Pinpoint the cell where the given text exists, returning its [x, y] midpoint coordinate. 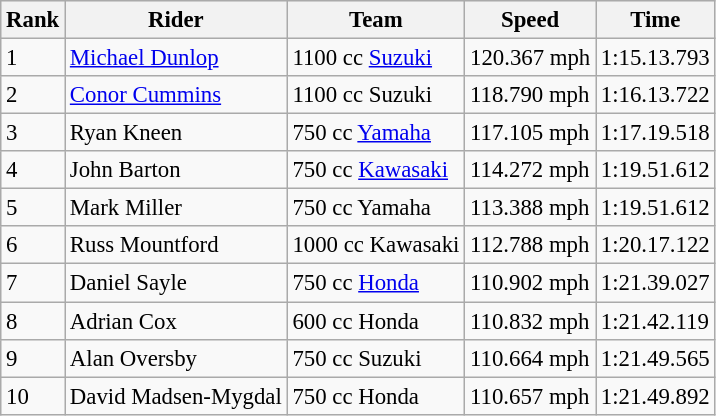
120.367 mph [530, 58]
3 [33, 133]
8 [33, 321]
1000 cc Kawasaki [376, 245]
Rank [33, 20]
Alan Oversby [176, 358]
Ryan Kneen [176, 133]
10 [33, 396]
John Barton [176, 170]
7 [33, 283]
4 [33, 170]
2 [33, 95]
110.902 mph [530, 283]
1:16.13.722 [656, 95]
Mark Miller [176, 208]
Daniel Sayle [176, 283]
Conor Cummins [176, 95]
1:15.13.793 [656, 58]
112.788 mph [530, 245]
Adrian Cox [176, 321]
5 [33, 208]
1:20.17.122 [656, 245]
110.664 mph [530, 358]
Michael Dunlop [176, 58]
113.388 mph [530, 208]
1:21.49.892 [656, 396]
David Madsen-Mygdal [176, 396]
6 [33, 245]
Speed [530, 20]
1 [33, 58]
600 cc Honda [376, 321]
Team [376, 20]
110.832 mph [530, 321]
750 cc Suzuki [376, 358]
114.272 mph [530, 170]
1:21.42.119 [656, 321]
1:21.39.027 [656, 283]
Time [656, 20]
118.790 mph [530, 95]
110.657 mph [530, 396]
117.105 mph [530, 133]
Rider [176, 20]
9 [33, 358]
Russ Mountford [176, 245]
1:21.49.565 [656, 358]
750 cc Kawasaki [376, 170]
1:17.19.518 [656, 133]
